For the text-containing cell, return its midpoint in (x, y) coordinate format. 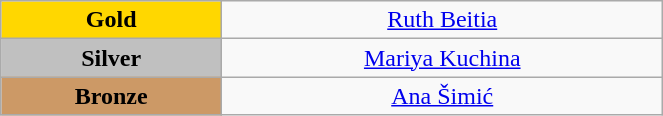
Silver (112, 58)
Gold (112, 20)
Bronze (112, 96)
Ruth Beitia (442, 20)
Ana Šimić (442, 96)
Mariya Kuchina (442, 58)
